From the cell containing the given text, extract its center point as [x, y] coordinate. 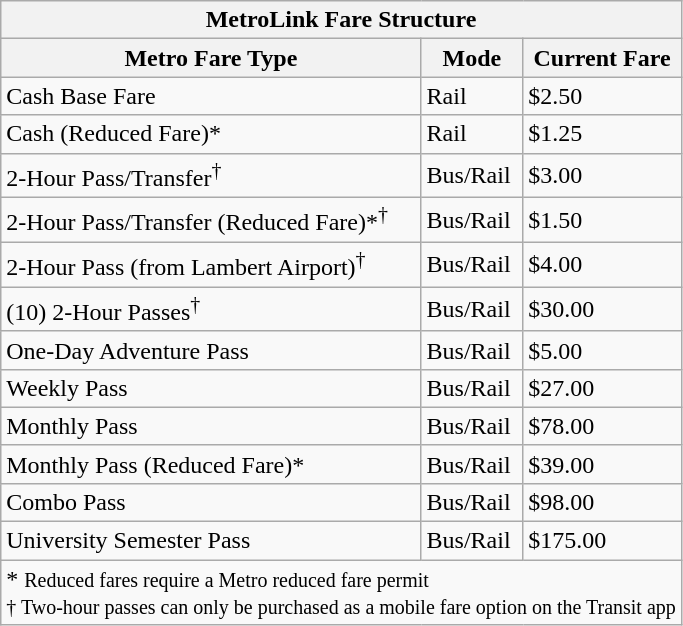
(10) 2-Hour Passes† [211, 310]
$98.00 [602, 502]
MetroLink Fare Structure [342, 20]
Monthly Pass [211, 426]
Monthly Pass (Reduced Fare)* [211, 464]
Cash Base Fare [211, 96]
$3.00 [602, 176]
$1.25 [602, 134]
Cash (Reduced Fare)* [211, 134]
Mode [472, 58]
Weekly Pass [211, 388]
2-Hour Pass (from Lambert Airport)† [211, 264]
University Semester Pass [211, 541]
2-Hour Pass/Transfer† [211, 176]
2-Hour Pass/Transfer (Reduced Fare)*† [211, 220]
Metro Fare Type [211, 58]
One-Day Adventure Pass [211, 350]
$30.00 [602, 310]
$78.00 [602, 426]
$1.50 [602, 220]
$39.00 [602, 464]
$4.00 [602, 264]
Current Fare [602, 58]
$175.00 [602, 541]
$27.00 [602, 388]
$5.00 [602, 350]
* Reduced fares require a Metro reduced fare permit† Two-hour passes can only be purchased as a mobile fare option on the Transit app [342, 592]
$2.50 [602, 96]
Combo Pass [211, 502]
